Return (X, Y) of the center of cell containing provided text 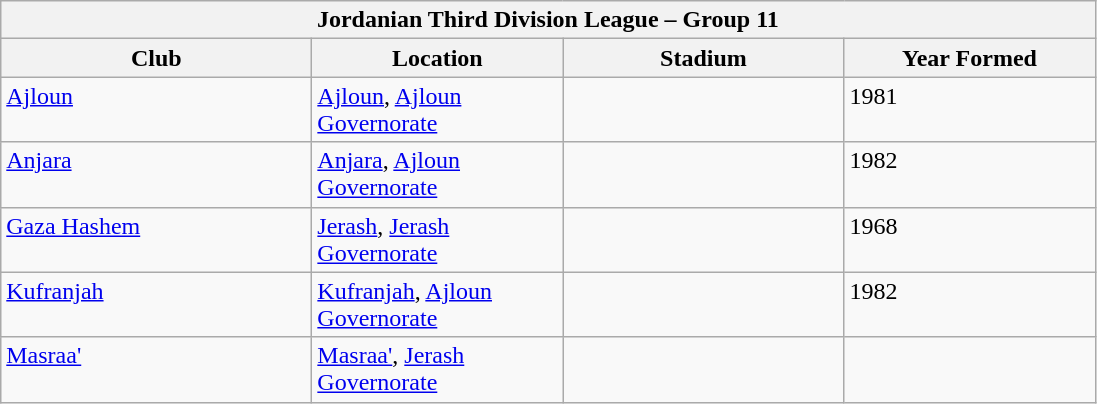
Ajloun (156, 110)
Location (438, 58)
Kufranjah (156, 304)
Year Formed (970, 58)
Gaza Hashem (156, 240)
Kufranjah, Ajloun Governorate (438, 304)
Jordanian Third Division League – Group 11 (548, 20)
Club (156, 58)
Masraa' (156, 370)
Ajloun, Ajloun Governorate (438, 110)
Anjara, Ajloun Governorate (438, 174)
1968 (970, 240)
Masraa', Jerash Governorate (438, 370)
Stadium (704, 58)
Anjara (156, 174)
1981 (970, 110)
Jerash, Jerash Governorate (438, 240)
